Return (x, y) of the center of cell containing provided text 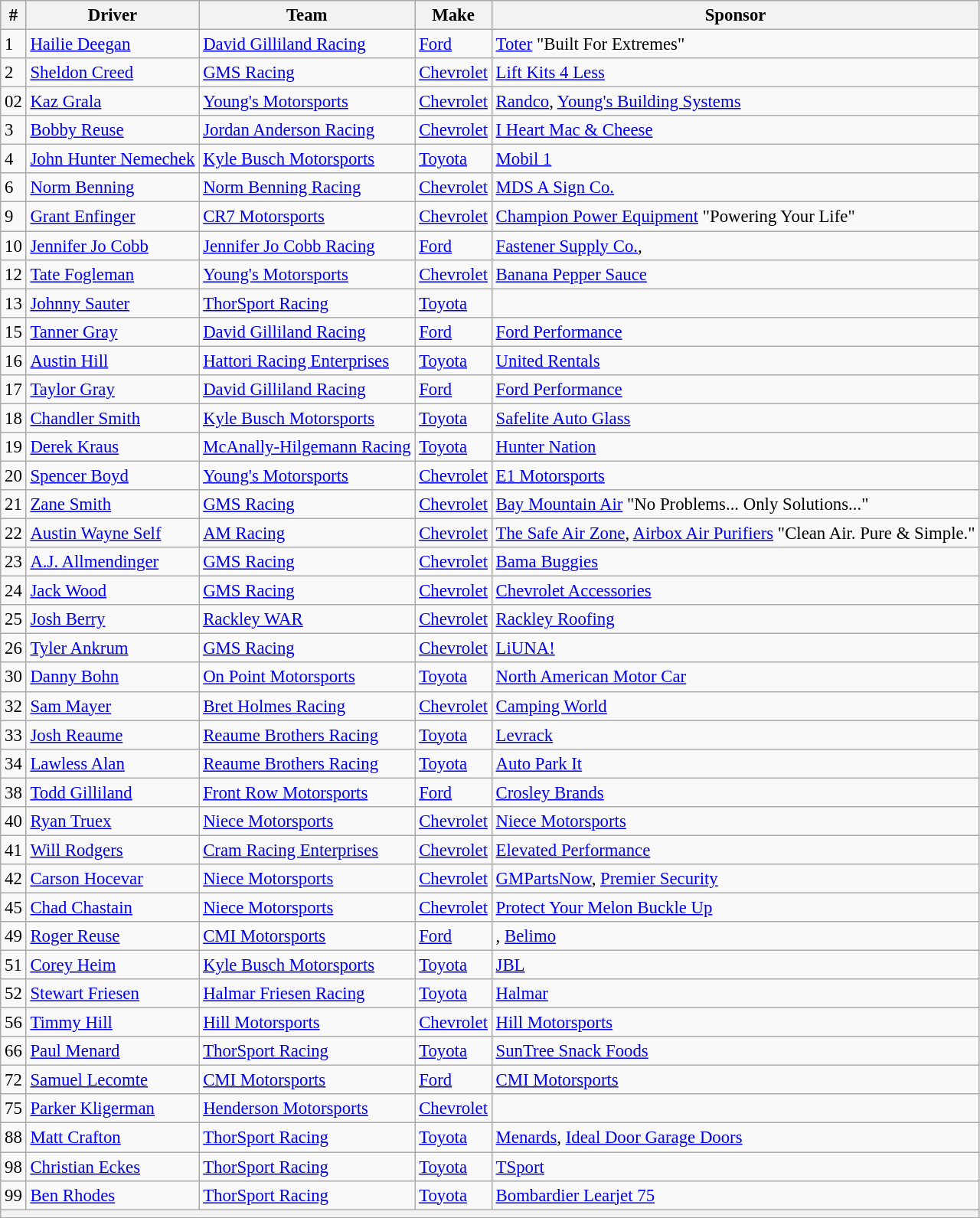
# (14, 15)
Lift Kits 4 Less (735, 73)
02 (14, 102)
A.J. Allmendinger (113, 562)
The Safe Air Zone, Airbox Air Purifiers "Clean Air. Pure & Simple." (735, 534)
Bobby Reuse (113, 130)
Levrack (735, 735)
On Point Motorsports (307, 678)
Sheldon Creed (113, 73)
TSport (735, 1167)
66 (14, 1051)
North American Motor Car (735, 678)
45 (14, 907)
38 (14, 792)
Fastener Supply Co., (735, 246)
Mobil 1 (735, 159)
Bama Buggies (735, 562)
Samuel Lecomte (113, 1080)
Norm Benning Racing (307, 188)
Jennifer Jo Cobb Racing (307, 246)
McAnally-Hilgemann Racing (307, 447)
Josh Berry (113, 619)
Stewart Friesen (113, 994)
Christian Eckes (113, 1167)
Lawless Alan (113, 763)
10 (14, 246)
Chad Chastain (113, 907)
, Belimo (735, 936)
49 (14, 936)
CR7 Motorsports (307, 217)
Jack Wood (113, 591)
Zane Smith (113, 505)
Norm Benning (113, 188)
Sponsor (735, 15)
Randco, Young's Building Systems (735, 102)
12 (14, 274)
Elevated Performance (735, 850)
Will Rodgers (113, 850)
Front Row Motorsports (307, 792)
Camping World (735, 706)
Chevrolet Accessories (735, 591)
Auto Park It (735, 763)
Jordan Anderson Racing (307, 130)
19 (14, 447)
Halmar Friesen Racing (307, 994)
25 (14, 619)
98 (14, 1167)
1 (14, 44)
AM Racing (307, 534)
Timmy Hill (113, 1023)
Roger Reuse (113, 936)
Champion Power Equipment "Powering Your Life" (735, 217)
Hunter Nation (735, 447)
Hattori Racing Enterprises (307, 361)
75 (14, 1109)
42 (14, 879)
20 (14, 475)
Crosley Brands (735, 792)
Austin Wayne Self (113, 534)
Corey Heim (113, 965)
3 (14, 130)
I Heart Mac & Cheese (735, 130)
22 (14, 534)
Tanner Gray (113, 331)
6 (14, 188)
SunTree Snack Foods (735, 1051)
Grant Enfinger (113, 217)
21 (14, 505)
2 (14, 73)
Menards, Ideal Door Garage Doors (735, 1138)
16 (14, 361)
88 (14, 1138)
Bret Holmes Racing (307, 706)
JBL (735, 965)
Tate Fogleman (113, 274)
Safelite Auto Glass (735, 418)
LiUNA! (735, 648)
Danny Bohn (113, 678)
4 (14, 159)
40 (14, 821)
Josh Reaume (113, 735)
MDS A Sign Co. (735, 188)
Make (453, 15)
33 (14, 735)
John Hunter Nemechek (113, 159)
Jennifer Jo Cobb (113, 246)
Ryan Truex (113, 821)
Derek Kraus (113, 447)
Banana Pepper Sauce (735, 274)
Kaz Grala (113, 102)
E1 Motorsports (735, 475)
United Rentals (735, 361)
Taylor Gray (113, 390)
Ben Rhodes (113, 1195)
Spencer Boyd (113, 475)
Protect Your Melon Buckle Up (735, 907)
Austin Hill (113, 361)
Tyler Ankrum (113, 648)
Johnny Sauter (113, 303)
18 (14, 418)
Matt Crafton (113, 1138)
Todd Gilliland (113, 792)
52 (14, 994)
GMPartsNow, Premier Security (735, 879)
Bombardier Learjet 75 (735, 1195)
23 (14, 562)
51 (14, 965)
30 (14, 678)
56 (14, 1023)
Hailie Deegan (113, 44)
Bay Mountain Air "No Problems... Only Solutions..." (735, 505)
24 (14, 591)
9 (14, 217)
Team (307, 15)
Sam Mayer (113, 706)
34 (14, 763)
Cram Racing Enterprises (307, 850)
26 (14, 648)
Rackley WAR (307, 619)
Carson Hocevar (113, 879)
Driver (113, 15)
15 (14, 331)
Henderson Motorsports (307, 1109)
99 (14, 1195)
Paul Menard (113, 1051)
72 (14, 1080)
Toter "Built For Extremes" (735, 44)
32 (14, 706)
Rackley Roofing (735, 619)
Halmar (735, 994)
Chandler Smith (113, 418)
41 (14, 850)
13 (14, 303)
Parker Kligerman (113, 1109)
17 (14, 390)
